Identify which cell holds the provided text, then report its (x, y) central coordinate. 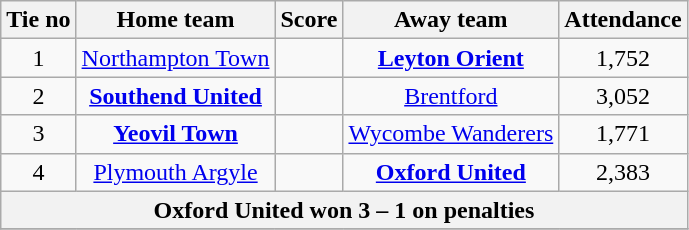
4 (38, 172)
Score (309, 20)
Northampton Town (176, 58)
Plymouth Argyle (176, 172)
Attendance (623, 20)
Yeovil Town (176, 134)
Leyton Orient (451, 58)
Wycombe Wanderers (451, 134)
Tie no (38, 20)
Oxford United won 3 – 1 on penalties (344, 210)
Home team (176, 20)
1,752 (623, 58)
3 (38, 134)
Away team (451, 20)
Southend United (176, 96)
2 (38, 96)
1 (38, 58)
2,383 (623, 172)
Oxford United (451, 172)
1,771 (623, 134)
Brentford (451, 96)
3,052 (623, 96)
